Provide the (x, y) coordinate of the cell's center where the given text is located.  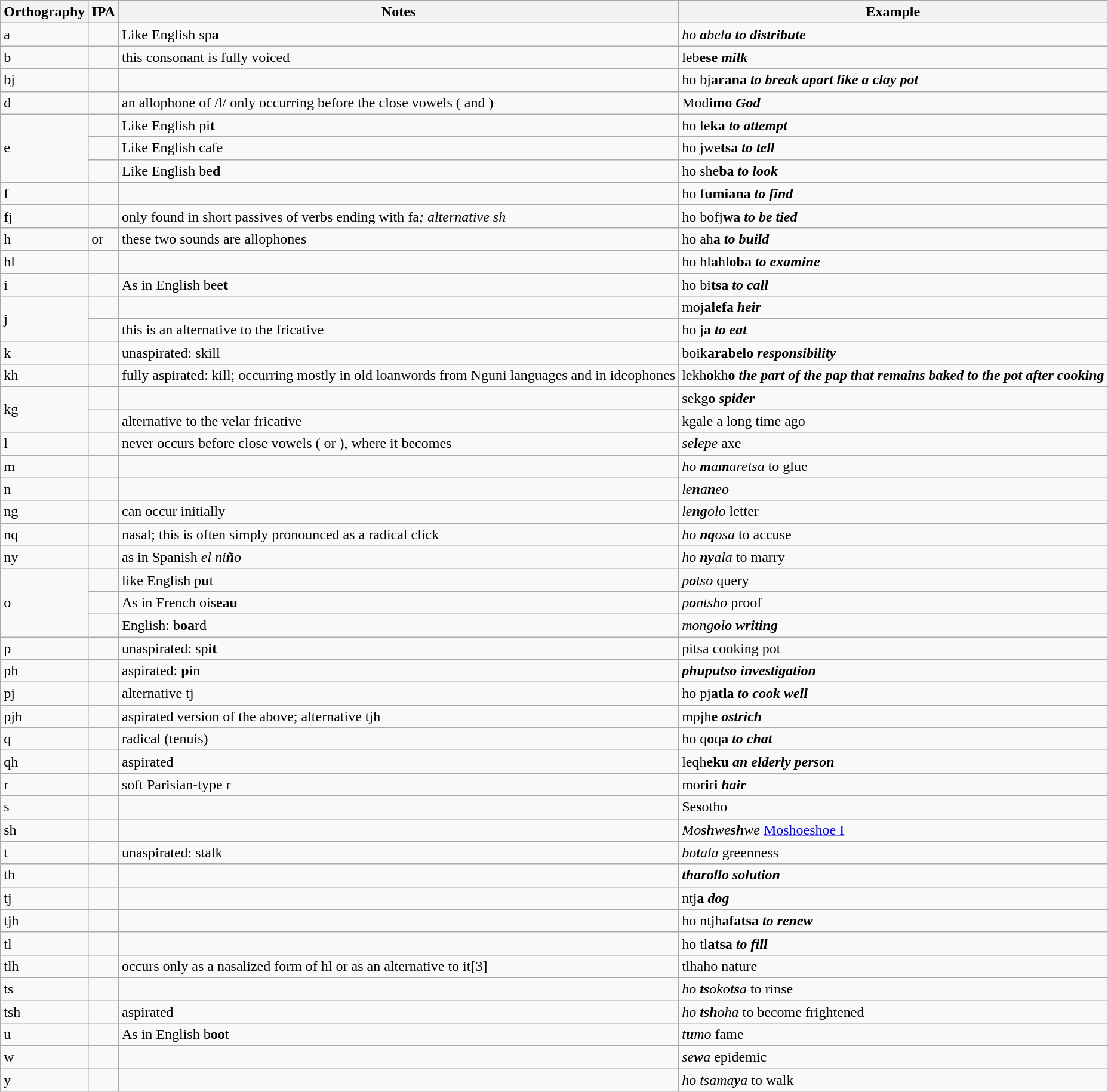
IPA (104, 12)
ho tsamaya to walk (893, 1080)
ho tshoha to become frightened (893, 1012)
ph (44, 671)
can occur initially (398, 512)
English: board (398, 625)
e (44, 148)
or (104, 239)
Notes (398, 12)
tjh (44, 921)
Like English bed (398, 171)
as in Spanish el niño (398, 557)
ho ja to eat (893, 330)
an allophone of /l/ only occurring before the close vowels ( and ) (398, 103)
potso query (893, 580)
ho sheba to look (893, 171)
sewa epidemic (893, 1057)
Moshweshwe Moshoeshoe I (893, 830)
alternative to the velar fricative (398, 421)
phuputso investigation (893, 671)
boikarabelo responsibility (893, 353)
ng (44, 512)
f (44, 193)
occurs only as a nasalized form of hl or as an alternative to it[3] (398, 966)
lenaneo (893, 489)
botala greenness (893, 853)
unaspirated: spit (398, 648)
alternative tj (398, 694)
As in English beet (398, 285)
ho leka to attempt (893, 125)
k (44, 353)
hl (44, 262)
d (44, 103)
pitsa cooking pot (893, 648)
q (44, 739)
Example (893, 12)
kh (44, 376)
Like English cafe (398, 148)
Like English pit (398, 125)
Orthography (44, 12)
o (44, 602)
kgale a long time ago (893, 421)
lekhokho the part of the pap that remains baked to the pot after cooking (893, 376)
tlhaho nature (893, 966)
fj (44, 216)
this consonant is fully voiced (398, 57)
mongolo writing (893, 625)
h (44, 239)
lebese milk (893, 57)
this is an alternative to the fricative (398, 330)
mpjhe ostrich (893, 716)
these two sounds are allophones (398, 239)
ho nqosa to accuse (893, 534)
i (44, 285)
ho tlatsa to fill (893, 943)
tumo fame (893, 1035)
sh (44, 830)
qh (44, 762)
fully aspirated: kill; occurring mostly in old loanwords from Nguni languages and in ideophones (398, 376)
only found in short passives of verbs ending with fa; alternative sh (398, 216)
mojalefa heir (893, 307)
moriri hair (893, 785)
Sesotho (893, 807)
s (44, 807)
Modimo God (893, 103)
ho tsokotsa to rinse (893, 989)
y (44, 1080)
tsh (44, 1012)
ho hlahloba to examine (893, 262)
tlh (44, 966)
sekgo spider (893, 398)
t (44, 853)
As in French oiseau (398, 602)
tharollo solution (893, 875)
soft Parisian-type r (398, 785)
ho nyala to marry (893, 557)
As in English boot (398, 1035)
m (44, 466)
ho bitsa to call (893, 285)
n (44, 489)
selepe axe (893, 444)
ho jwetsa to tell (893, 148)
ho ntjhafatsa to renew (893, 921)
b (44, 57)
ho bofjwa to be tied (893, 216)
bj (44, 80)
ho pjatla to cook well (893, 694)
radical (tenuis) (398, 739)
Like English spa (398, 35)
ho qoqa to chat (893, 739)
pj (44, 694)
ts (44, 989)
nq (44, 534)
leqheku an elderly person (893, 762)
aspirated version of the above; alternative tjh (398, 716)
ny (44, 557)
r (44, 785)
pjh (44, 716)
ho fumiana to find (893, 193)
ho bjarana to break apart like a clay pot (893, 80)
nasal; this is often simply pronounced as a radical click (398, 534)
aspirated: pin (398, 671)
ho mamaretsa to glue (893, 466)
kg (44, 410)
th (44, 875)
a (44, 35)
lengolo letter (893, 512)
p (44, 648)
ho abela to distribute (893, 35)
like English put (398, 580)
ntja dog (893, 898)
never occurs before close vowels ( or ), where it becomes (398, 444)
j (44, 319)
u (44, 1035)
tl (44, 943)
unaspirated: stalk (398, 853)
tj (44, 898)
w (44, 1057)
l (44, 444)
pontsho proof (893, 602)
unaspirated: skill (398, 353)
ho aha to build (893, 239)
